Find where the given text appears and provide that cell's center as (X, Y) coordinate. 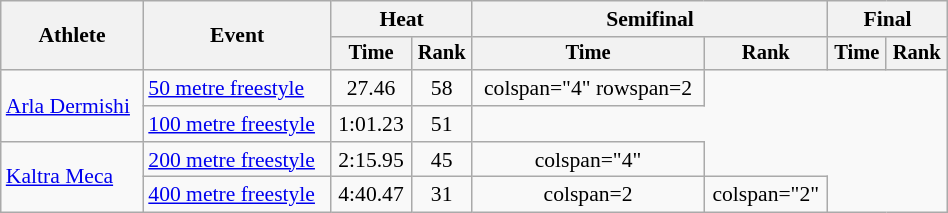
Arla Dermishi (72, 106)
colspan="4" rowspan=2 (588, 88)
4:40.47 (371, 195)
Semifinal (650, 19)
Heat (402, 19)
100 metre freestyle (237, 124)
colspan="2" (766, 195)
Event (237, 36)
51 (442, 124)
colspan="4" (588, 160)
Athlete (72, 36)
400 metre freestyle (237, 195)
Kaltra Meca (72, 178)
27.46 (371, 88)
1:01.23 (371, 124)
Final (888, 19)
31 (442, 195)
200 metre freestyle (237, 160)
2:15.95 (371, 160)
colspan=2 (588, 195)
50 metre freestyle (237, 88)
45 (442, 160)
58 (442, 88)
